Provide the [X, Y] coordinate of the cell's center where the given text is located.  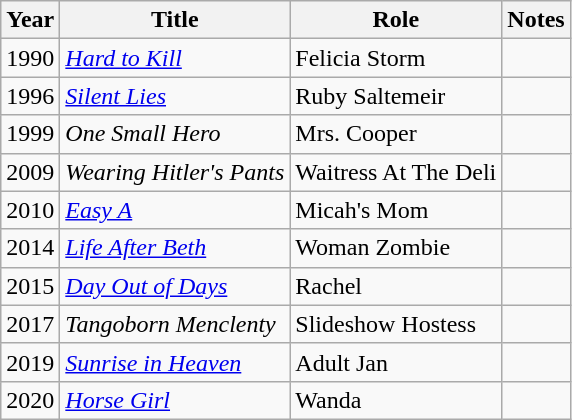
2009 [30, 172]
Horse Girl [175, 400]
Wearing Hitler's Pants [175, 172]
2010 [30, 210]
Easy A [175, 210]
Sunrise in Heaven [175, 362]
Hard to Kill [175, 58]
Micah's Mom [396, 210]
Waitress At The Deli [396, 172]
Notes [536, 20]
Life After Beth [175, 248]
2019 [30, 362]
2014 [30, 248]
Year [30, 20]
1990 [30, 58]
Ruby Saltemeir [396, 96]
1996 [30, 96]
Day Out of Days [175, 286]
Felicia Storm [396, 58]
1999 [30, 134]
Wanda [396, 400]
Adult Jan [396, 362]
Mrs. Cooper [396, 134]
Rachel [396, 286]
One Small Hero [175, 134]
Role [396, 20]
Title [175, 20]
Tangoborn Menclenty [175, 324]
2020 [30, 400]
Woman Zombie [396, 248]
2017 [30, 324]
2015 [30, 286]
Silent Lies [175, 96]
Slideshow Hostess [396, 324]
